Find where the given text appears and provide that cell's center as [X, Y] coordinate. 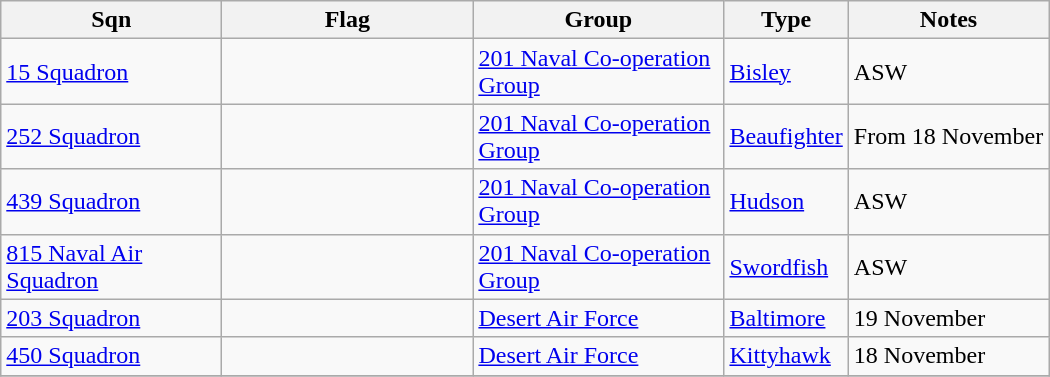
Beaufighter [786, 136]
252 Squadron [112, 136]
450 Squadron [112, 356]
Sqn [112, 20]
Hudson [786, 202]
Type [786, 20]
439 Squadron [112, 202]
Group [598, 20]
Swordfish [786, 266]
Kittyhawk [786, 356]
Baltimore [786, 318]
15 Squadron [112, 72]
From 18 November [948, 136]
Flag [348, 20]
Notes [948, 20]
19 November [948, 318]
Bisley [786, 72]
815 Naval Air Squadron [112, 266]
18 November [948, 356]
203 Squadron [112, 318]
